Find where the given text appears and provide that cell's center as [X, Y] coordinate. 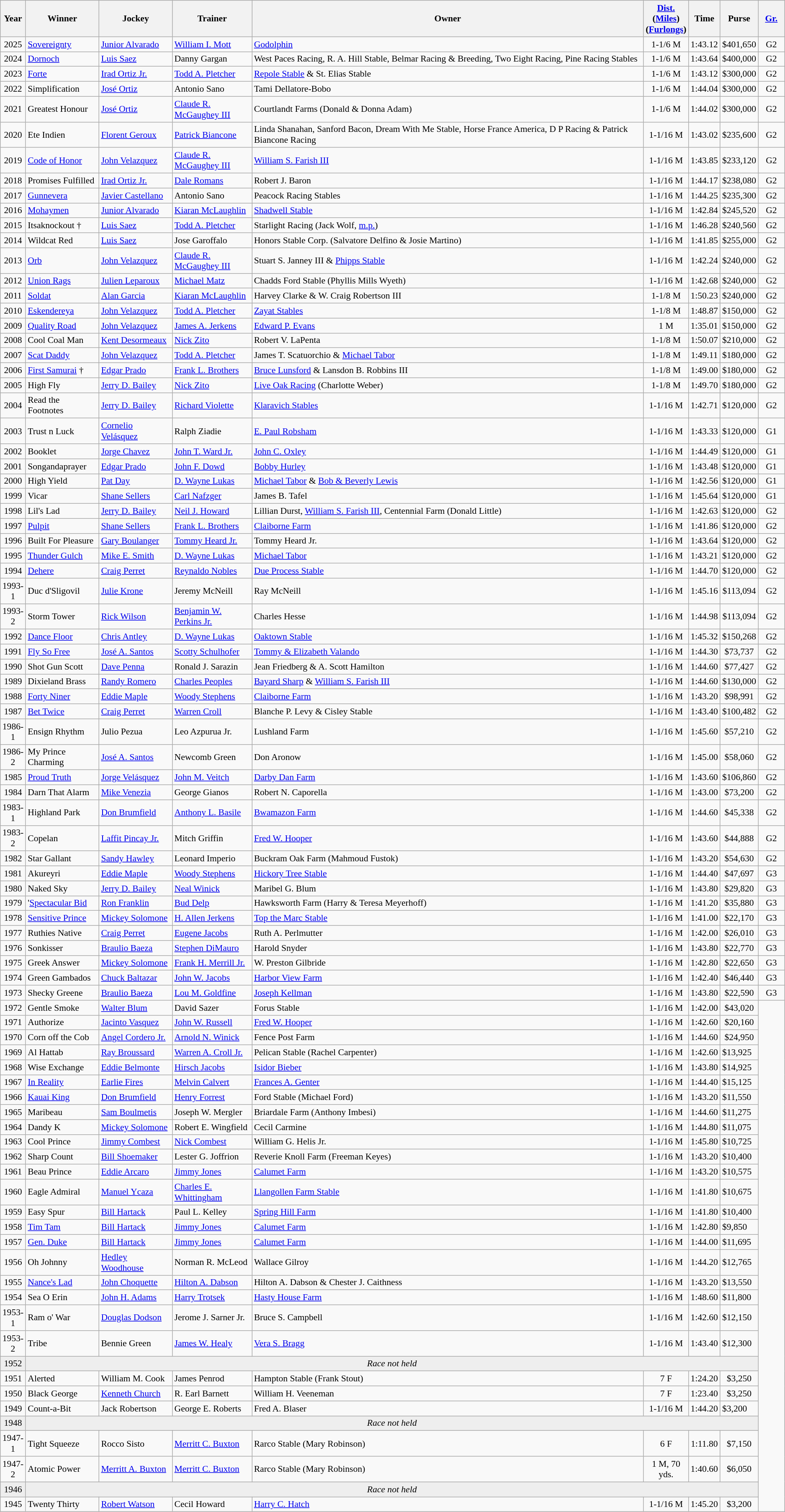
1948 [13, 1423]
Bruce S. Campbell [448, 1318]
$26,010 [739, 933]
$73,737 [739, 652]
1954 [13, 1298]
Gr. [771, 18]
Al Hattab [62, 1053]
William G. Helis Jr. [448, 1142]
Hickory Tree Stable [448, 873]
1:45.60 [704, 732]
David Sazer [212, 1008]
1:42.84 [704, 211]
1:23.40 [704, 1394]
Ensign Rhythm [62, 732]
1:44.30 [704, 652]
1 M, 70 yds. [666, 1469]
$7,150 [739, 1444]
1949 [13, 1409]
Booklet [62, 451]
Dandy K [62, 1127]
1968 [13, 1067]
Harry Trotsek [212, 1298]
Starlight Racing (Jack Wolf, m.p.) [448, 226]
Kenneth Church [136, 1394]
John W. Jacobs [212, 978]
Don Aronow [448, 757]
James A. Jerkens [212, 326]
Dance Floor [62, 637]
Hilton A. Dabson [212, 1283]
Edward P. Evans [448, 326]
Lil's Lad [62, 511]
Black George [62, 1394]
1991 [13, 652]
James T. Scatuorchio & Michael Tabor [448, 355]
Live Oak Racing (Charlotte Weber) [448, 385]
Arnold N. Winick [212, 1038]
2016 [13, 211]
1996 [13, 541]
$20,160 [739, 1023]
Tommy & Elizabeth Valando [448, 652]
$13,925 [739, 1053]
Vera S. Bragg [448, 1343]
$73,200 [739, 793]
First Samurai † [62, 371]
Reverie Knoll Farm (Freeman Keyes) [448, 1157]
Authorize [62, 1023]
1953-2 [13, 1343]
Naked Sky [62, 889]
West Paces Racing, R. A. Hill Stable, Belmar Racing & Breeding, Two Eight Racing, Pine Racing Stables [448, 59]
Quality Road [62, 326]
$57,210 [739, 732]
2019 [13, 161]
Chadds Ford Stable (Phyllis Mills Wyeth) [448, 281]
Julien Leparoux [136, 281]
H. Allen Jerkens [212, 918]
1953-1 [13, 1318]
Pat Day [136, 481]
Carl Nafzger [212, 496]
$22,650 [739, 963]
Charles E. Whittingham [212, 1192]
$11,695 [739, 1242]
James W. Healy [212, 1343]
Oaktown Stable [448, 637]
Neal Winick [212, 889]
Llangollen Farm Stable [448, 1192]
6 F [666, 1444]
John C. Oxley [448, 451]
Bwamazon Farm [448, 812]
Greek Answer [62, 963]
Dave Penna [136, 667]
Jeremy McNeill [212, 591]
Hampton Stable (Frank Stout) [448, 1379]
Chuck Baltazar [136, 978]
Wise Exchange [62, 1067]
Julio Pezua [136, 732]
1:43.21 [704, 556]
1:43.02 [704, 135]
William H. Veeneman [448, 1394]
2018 [13, 181]
Reynaldo Nobles [212, 571]
Neil J. Howard [212, 511]
Maribel G. Blum [448, 889]
$43,020 [739, 1008]
$235,600 [739, 135]
1:49.70 [704, 385]
1950 [13, 1394]
Hasty House Farm [448, 1298]
1983-2 [13, 838]
Alan Garcia [136, 296]
1979 [13, 903]
2023 [13, 74]
Zayat Stables [448, 311]
$15,125 [739, 1082]
Bud Delp [212, 903]
1:44.02 [704, 109]
Robert Watson [136, 1504]
Gary Boulanger [136, 541]
Klaravich Stables [448, 405]
1976 [13, 948]
Nick Combest [212, 1142]
$233,120 [739, 161]
Merritt A. Buxton [136, 1469]
Blanche P. Levy & Cisley Stable [448, 711]
1:41.20 [704, 903]
Hirsch Jacobs [212, 1067]
'Spectacular Bid [62, 903]
Dehere [62, 571]
$11,550 [739, 1097]
1980 [13, 889]
1:24.20 [704, 1379]
Repole Stable & St. Elias Stable [448, 74]
Itsaknockout † [62, 226]
1:48.87 [704, 311]
Danny Gargan [212, 59]
2017 [13, 196]
1993-2 [13, 616]
2015 [13, 226]
1951 [13, 1379]
Warren Croll [212, 711]
1981 [13, 873]
Jimmy Combest [136, 1142]
Ray Broussard [136, 1053]
Ruthies Native [62, 933]
1:44.49 [704, 451]
Gen. Duke [62, 1242]
James B. Tafel [448, 496]
2002 [13, 451]
Atomic Power [62, 1469]
$14,925 [739, 1067]
Forus Stable [448, 1008]
1:35.01 [704, 326]
Shadwell Stable [448, 211]
Ruth A. Perlmutter [448, 933]
1:45.64 [704, 496]
Akureyri [62, 873]
1:46.28 [704, 226]
1952 [13, 1364]
Due Process Stable [448, 571]
Time [704, 18]
Harold Snyder [448, 948]
2012 [13, 281]
Top the Marc Stable [448, 918]
2004 [13, 405]
2010 [13, 311]
1972 [13, 1008]
William M. Cook [136, 1379]
1:44.04 [704, 89]
Isidor Bieber [448, 1067]
$255,000 [739, 240]
Norman R. McLeod [212, 1262]
1946 [13, 1489]
Jockey [136, 18]
Benjamin W. Perkins Jr. [212, 616]
Frank H. Merrill Jr. [212, 963]
Lester G. Joffrion [212, 1157]
Briardale Farm (Anthony Imbesi) [448, 1112]
Patrick Biancone [212, 135]
$46,440 [739, 978]
Green Gambados [62, 978]
Jose Garoffalo [212, 240]
Duc d'Sligovil [62, 591]
$12,300 [739, 1343]
1986-2 [13, 757]
$12,765 [739, 1262]
1985 [13, 778]
Shecky Greene [62, 993]
Wallace Gilroy [448, 1262]
Sonkisser [62, 948]
Ray McNeill [448, 591]
$11,800 [739, 1298]
Harvey Clarke & W. Craig Robertson III [448, 296]
1:45.16 [704, 591]
Leo Azpurua Jr. [212, 732]
1:49.00 [704, 371]
1:45.20 [704, 1504]
Hedley Woodhouse [136, 1262]
$12,150 [739, 1318]
William S. Farish III [448, 161]
Fence Post Farm [448, 1038]
My Prince Charming [62, 757]
Henry Forrest [212, 1097]
1956 [13, 1262]
Joseph W. Mergler [212, 1112]
Godolphin [448, 44]
$47,697 [739, 873]
1988 [13, 697]
Nance's Lad [62, 1283]
Laffit Pincay Jr. [136, 838]
Kauai King [62, 1097]
Buckram Oak Farm (Mahmoud Fustok) [448, 859]
Forte [62, 74]
Hilton A. Dabson & Chester J. Caithness [448, 1283]
1:40.60 [704, 1469]
Peacock Racing Stables [448, 196]
1983-1 [13, 812]
Stuart S. Janney III & Phipps Stable [448, 260]
$235,300 [739, 196]
2024 [13, 59]
W. Preston Gilbride [448, 963]
Oh Johnny [62, 1262]
John W. Russell [212, 1023]
Javier Castellano [136, 196]
$77,427 [739, 667]
1955 [13, 1283]
$22,170 [739, 918]
$58,060 [739, 757]
Read the Footnotes [62, 405]
Cecil Howard [212, 1504]
Orb [62, 260]
Michael Tabor [448, 556]
$29,820 [739, 889]
Sea O Erin [62, 1298]
Paul L. Kelley [212, 1212]
E. Paul Robsham [448, 431]
Sensitive Prince [62, 918]
John M. Veitch [212, 778]
Cool Prince [62, 1142]
Kent Desormeaux [136, 340]
1964 [13, 1127]
Frances A. Genter [448, 1082]
Eagle Admiral [62, 1192]
Newcomb Green [212, 757]
1982 [13, 859]
1:41.85 [704, 240]
Sam Boulmetis [136, 1112]
John F. Dowd [212, 466]
1994 [13, 571]
Robert J. Baron [448, 181]
1:45.00 [704, 757]
$10,675 [739, 1192]
James Penrod [212, 1379]
Harbor View Farm [448, 978]
Trainer [212, 18]
1:43.48 [704, 466]
Year [13, 18]
Lushland Farm [448, 732]
Bennie Green [136, 1343]
$13,550 [739, 1283]
Jerome J. Sarner Jr. [212, 1318]
George E. Roberts [212, 1409]
Forty Niner [62, 697]
Winner [62, 18]
Dale Romans [212, 181]
Easy Spur [62, 1212]
$11,075 [739, 1127]
Bobby Hurley [448, 466]
1995 [13, 556]
High Fly [62, 385]
Mohaymen [62, 211]
1961 [13, 1172]
1:41.86 [704, 526]
Sandy Hawley [136, 859]
Jean Friedberg & A. Scott Hamilton [448, 667]
Tight Squeeze [62, 1444]
Joseph Kellman [448, 993]
Simplification [62, 89]
Linda Shanahan, Sanford Bacon, Dream With Me Stable, Horse France America, D P Racing & Patrick Biancone Racing [448, 135]
Jorge Velásquez [136, 778]
Dixieland Brass [62, 682]
1:42.24 [704, 260]
2003 [13, 431]
Alerted [62, 1379]
1:43.33 [704, 431]
Pelican Stable (Rachel Carpenter) [448, 1053]
$100,482 [739, 711]
1984 [13, 793]
Purse [739, 18]
Sovereignty [62, 44]
Ralph Ziadie [212, 431]
1970 [13, 1038]
Harry C. Hatch [448, 1504]
$54,630 [739, 859]
Fred A. Blaser [448, 1409]
Storm Tower [62, 616]
Eddie Belmonte [136, 1067]
2020 [13, 135]
1959 [13, 1212]
In Reality [62, 1082]
Maribeau [62, 1112]
Darby Dan Farm [448, 778]
2000 [13, 481]
Julie Krone [136, 591]
High Yield [62, 481]
1958 [13, 1227]
Ram o' War [62, 1318]
$401,650 [739, 44]
$22,770 [739, 948]
1 M [666, 326]
Vicar [62, 496]
Beau Prince [62, 1172]
William I. Mott [212, 44]
Rick Wilson [136, 616]
Lillian Durst, William S. Farish III, Centennial Farm (Donald Little) [448, 511]
Honors Stable Corp. (Salvatore Delfino & Josie Martino) [448, 240]
1990 [13, 667]
1986-1 [13, 732]
Tim Tam [62, 1227]
1965 [13, 1112]
1997 [13, 526]
2011 [13, 296]
Owner [448, 18]
Walter Blum [136, 1008]
2013 [13, 260]
1987 [13, 711]
Earlie Fires [136, 1082]
1960 [13, 1192]
1:50.23 [704, 296]
Twenty Thirty [62, 1504]
John H. Adams [136, 1298]
Union Rags [62, 281]
Ronald J. Sarazin [212, 667]
1:42.71 [704, 405]
Angel Cordero Jr. [136, 1038]
Eugene Jacobs [212, 933]
Michael Tabor & Bob & Beverly Lewis [448, 481]
Gunnevera [62, 196]
Copelan [62, 838]
Thunder Gulch [62, 556]
Built For Pleasure [62, 541]
1:11.80 [704, 1444]
Scat Daddy [62, 355]
John T. Ward Jr. [212, 451]
Mike E. Smith [136, 556]
Melvin Calvert [212, 1082]
Jacinto Vasquez [136, 1023]
1:42.40 [704, 978]
$35,880 [739, 903]
1992 [13, 637]
$11,275 [739, 1112]
Code of Honor [62, 161]
1999 [13, 496]
Shot Gun Scott [62, 667]
$22,590 [739, 993]
1978 [13, 918]
1:41.00 [704, 918]
1:43.85 [704, 161]
$400,000 [739, 59]
$6,050 [739, 1469]
Eddie Arcaro [136, 1172]
$10,725 [739, 1142]
Randy Romero [136, 682]
1993-1 [13, 591]
Cornelio Velásquez [136, 431]
Tami Dellatore-Bobo [448, 89]
Bet Twice [62, 711]
1967 [13, 1082]
Robert N. Caporella [448, 793]
1973 [13, 993]
$210,000 [739, 340]
Charles Peoples [212, 682]
Star Gallant [62, 859]
Richard Violette [212, 405]
$10,575 [739, 1172]
$238,080 [739, 181]
1963 [13, 1142]
Bruce Lunsford & Lansdon B. Robbins III [448, 371]
Tribe [62, 1343]
Chris Antley [136, 637]
Gentle Smoke [62, 1008]
Pulpit [62, 526]
R. Earl Barnett [212, 1394]
$245,520 [739, 211]
1977 [13, 933]
Cecil Carmine [448, 1127]
Scotty Schulhofer [212, 652]
1975 [13, 963]
Promises Fulfilled [62, 181]
Stephen DiMauro [212, 948]
$240,560 [739, 226]
1962 [13, 1157]
$106,860 [739, 778]
1:42.63 [704, 511]
1989 [13, 682]
1957 [13, 1242]
$24,950 [739, 1038]
2006 [13, 371]
2021 [13, 109]
Darn That Alarm [62, 793]
1:44.17 [704, 181]
Dist. (Miles)(Furlongs) [666, 18]
Bayard Sharp & William S. Farish III [448, 682]
$98,991 [739, 697]
2001 [13, 466]
Warren A. Croll Jr. [212, 1053]
Soldat [62, 296]
Courtlandt Farms (Donald & Donna Adam) [448, 109]
2005 [13, 385]
$150,268 [739, 637]
1:44.25 [704, 196]
1966 [13, 1097]
1998 [13, 511]
1969 [13, 1053]
Douglas Dodson [136, 1318]
Sharp Count [62, 1157]
Dornoch [62, 59]
Mike Venezia [136, 793]
Songandaprayer [62, 466]
1:44.70 [704, 571]
Manuel Ycaza [136, 1192]
1:44.98 [704, 616]
Robert V. LaPenta [448, 340]
Anthony L. Basile [212, 812]
George Gianos [212, 793]
Jack Robertson [136, 1409]
Mitch Griffin [212, 838]
Highland Park [62, 812]
Rocco Sisto [136, 1444]
Fly So Free [62, 652]
Ford Stable (Michael Ford) [448, 1097]
1945 [13, 1504]
1947-1 [13, 1444]
1947-2 [13, 1469]
Wildcat Red [62, 240]
Bill Shoemaker [136, 1157]
$45,338 [739, 812]
Trust n Luck [62, 431]
Charles Hesse [448, 616]
Leonard Imperio [212, 859]
Hawksworth Farm (Harry & Teresa Meyerhoff) [448, 903]
Ete Indien [62, 135]
1:43.00 [704, 793]
1:45.32 [704, 637]
2025 [13, 44]
2009 [13, 326]
John Choquette [136, 1283]
Proud Truth [62, 778]
Eskendereya [62, 311]
Michael Matz [212, 281]
2014 [13, 240]
1:44.00 [704, 1242]
$44,888 [739, 838]
$9,850 [739, 1227]
1974 [13, 978]
2022 [13, 89]
1:45.80 [704, 1142]
1:42.68 [704, 281]
Greatest Honour [62, 109]
1:48.60 [704, 1298]
Florent Geroux [136, 135]
Robert E. Wingfield [212, 1127]
1:50.07 [704, 340]
2008 [13, 340]
1:44.80 [704, 1127]
Cool Coal Man [62, 340]
2007 [13, 355]
$130,000 [739, 682]
Spring Hill Farm [448, 1212]
1971 [13, 1023]
Lou M. Goldfine [212, 993]
Corn off the Cob [62, 1038]
1:42.56 [704, 481]
Jorge Chavez [136, 451]
1:49.11 [704, 355]
Ron Franklin [136, 903]
Count-a-Bit [62, 1409]
